Scan for the cell matching the given text and deliver its (X, Y) coordinate at center. 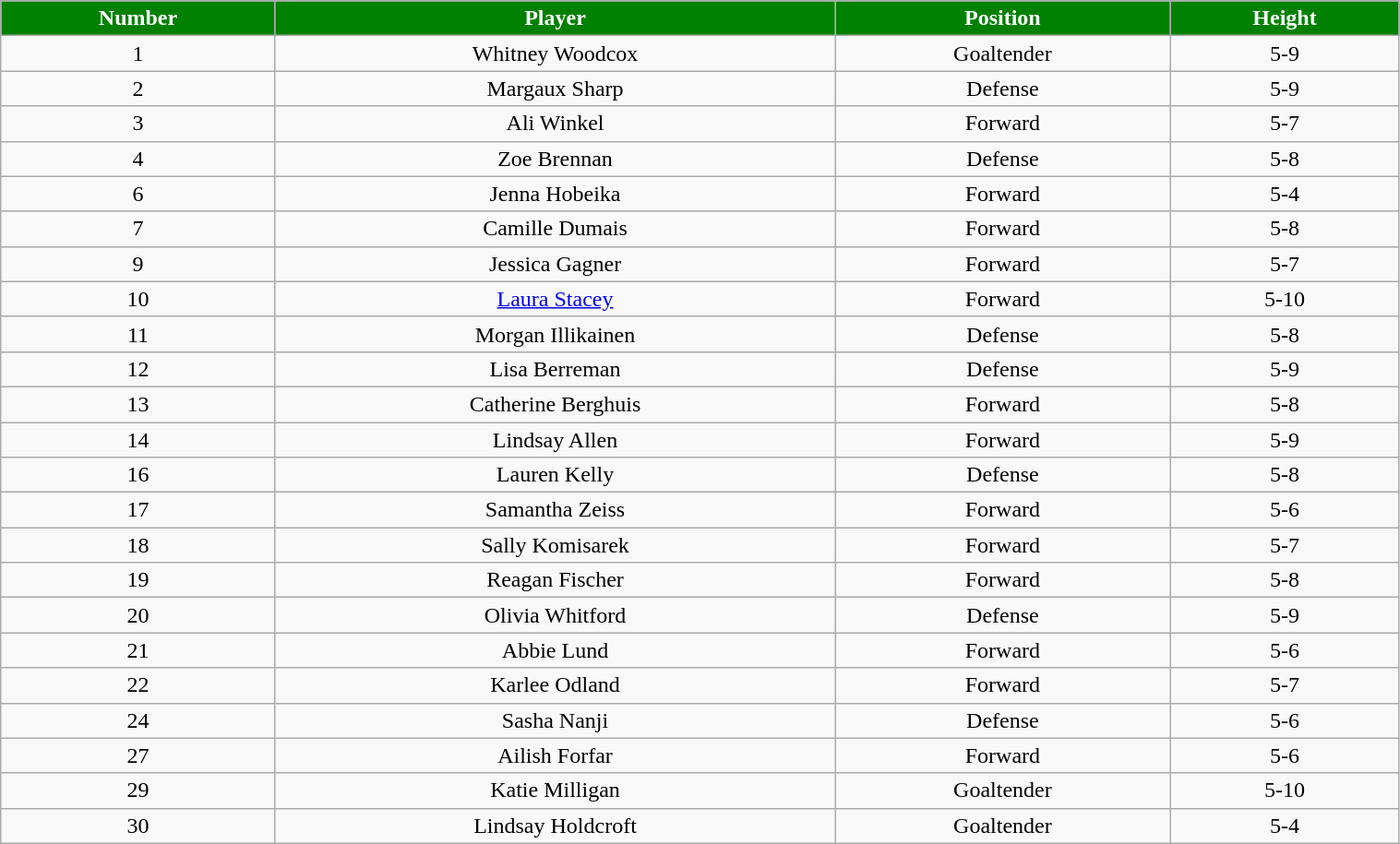
Height (1285, 18)
Catherine Berghuis (556, 404)
Abbie Lund (556, 650)
29 (138, 791)
Katie Milligan (556, 791)
Olivia Whitford (556, 615)
Lindsay Holdcroft (556, 826)
Zoe Brennan (556, 159)
16 (138, 475)
17 (138, 510)
Karlee Odland (556, 685)
Lisa Berreman (556, 369)
Laura Stacey (556, 299)
13 (138, 404)
Camille Dumais (556, 229)
Sasha Nanji (556, 720)
Reagan Fischer (556, 580)
Jessica Gagner (556, 264)
27 (138, 755)
7 (138, 229)
4 (138, 159)
1 (138, 53)
21 (138, 650)
24 (138, 720)
Ailish Forfar (556, 755)
Ali Winkel (556, 124)
12 (138, 369)
10 (138, 299)
Whitney Woodcox (556, 53)
18 (138, 545)
Morgan Illikainen (556, 334)
6 (138, 194)
Sally Komisarek (556, 545)
2 (138, 89)
3 (138, 124)
9 (138, 264)
Lauren Kelly (556, 475)
Position (1002, 18)
Player (556, 18)
Jenna Hobeika (556, 194)
30 (138, 826)
11 (138, 334)
Number (138, 18)
22 (138, 685)
Lindsay Allen (556, 440)
Margaux Sharp (556, 89)
14 (138, 440)
19 (138, 580)
Samantha Zeiss (556, 510)
20 (138, 615)
